Identify which cell holds the provided text, then report its [x, y] central coordinate. 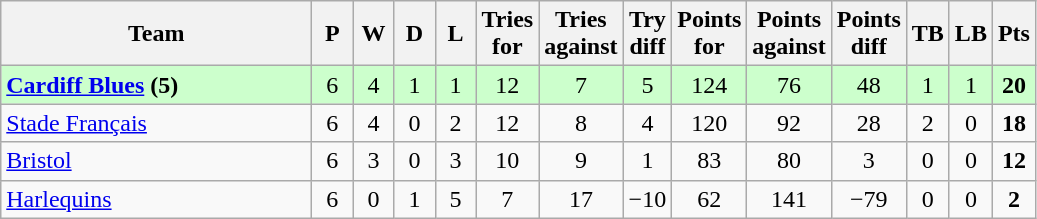
92 [789, 123]
8 [581, 123]
Team [156, 34]
Pts [1014, 34]
20 [1014, 85]
120 [710, 123]
28 [868, 123]
76 [789, 85]
TB [928, 34]
Tries for [508, 34]
W [374, 34]
141 [789, 199]
Try diff [648, 34]
−10 [648, 199]
LB [970, 34]
Points diff [868, 34]
D [414, 34]
Cardiff Blues (5) [156, 85]
10 [508, 161]
80 [789, 161]
L [456, 34]
P [332, 34]
18 [1014, 123]
−79 [868, 199]
48 [868, 85]
Stade Français [156, 123]
Points for [710, 34]
17 [581, 199]
9 [581, 161]
Tries against [581, 34]
124 [710, 85]
Harlequins [156, 199]
83 [710, 161]
Points against [789, 34]
62 [710, 199]
Bristol [156, 161]
